For the text-containing cell, return its midpoint in [X, Y] coordinate format. 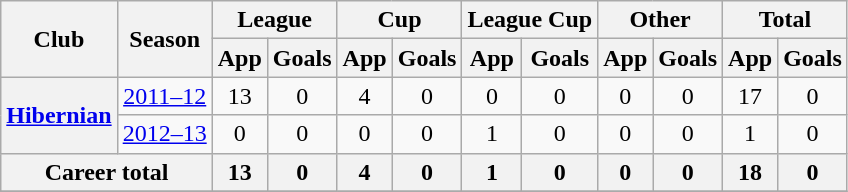
18 [750, 172]
Season [164, 39]
Hibernian [59, 115]
League [274, 20]
Club [59, 39]
League Cup [530, 20]
Cup [400, 20]
Total [786, 20]
Career total [106, 172]
17 [750, 96]
Other [660, 20]
2012–13 [164, 134]
2011–12 [164, 96]
